Identify which cell holds the provided text, then report its (x, y) central coordinate. 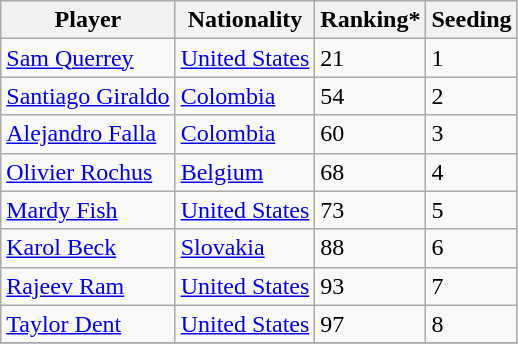
21 (370, 58)
4 (472, 172)
Slovakia (245, 248)
54 (370, 96)
Player (88, 20)
Rajeev Ram (88, 286)
93 (370, 286)
Taylor Dent (88, 324)
73 (370, 210)
Sam Querrey (88, 58)
60 (370, 134)
7 (472, 286)
8 (472, 324)
Belgium (245, 172)
88 (370, 248)
5 (472, 210)
Olivier Rochus (88, 172)
Ranking* (370, 20)
Mardy Fish (88, 210)
68 (370, 172)
6 (472, 248)
Karol Beck (88, 248)
3 (472, 134)
Seeding (472, 20)
2 (472, 96)
Nationality (245, 20)
1 (472, 58)
Alejandro Falla (88, 134)
97 (370, 324)
Santiago Giraldo (88, 96)
